Capture the cell that displays the provided text and extract its (X, Y) central coordinate. 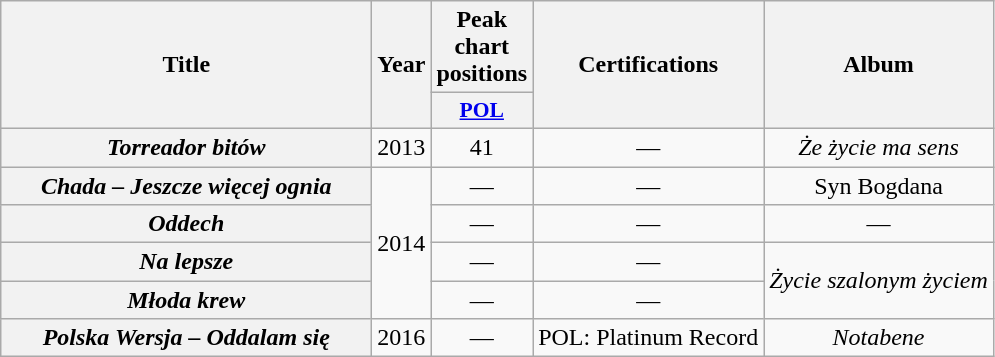
2014 (402, 242)
Torreador bitów (186, 147)
POL (482, 111)
Title (186, 65)
Oddech (186, 224)
Polska Wersja – Oddalam się (186, 338)
Życie szalonym życiem (879, 281)
POL: Platinum Record (648, 338)
Album (879, 65)
2013 (402, 147)
Na lepsze (186, 262)
Certifications (648, 65)
Chada – Jeszcze więcej ognia (186, 185)
Że życie ma sens (879, 147)
Syn Bogdana (879, 185)
Year (402, 65)
2016 (402, 338)
41 (482, 147)
Notabene (879, 338)
Peak chart positions (482, 47)
Młoda krew (186, 300)
